Return the [x, y] coordinate for the center point of the cell that contains the specified text.  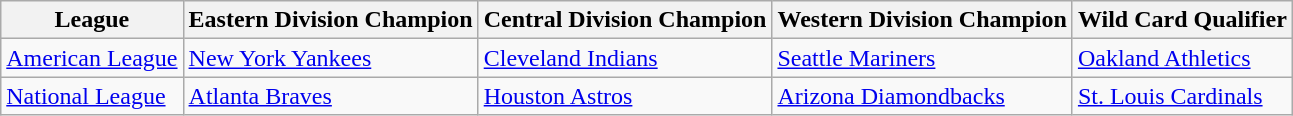
Houston Astros [625, 96]
New York Yankees [330, 58]
Western Division Champion [922, 20]
National League [92, 96]
Wild Card Qualifier [1182, 20]
Central Division Champion [625, 20]
American League [92, 58]
Cleveland Indians [625, 58]
Oakland Athletics [1182, 58]
League [92, 20]
Eastern Division Champion [330, 20]
Seattle Mariners [922, 58]
St. Louis Cardinals [1182, 96]
Atlanta Braves [330, 96]
Arizona Diamondbacks [922, 96]
